Output the [X, Y] coordinate of the center of the cell containing the given text.  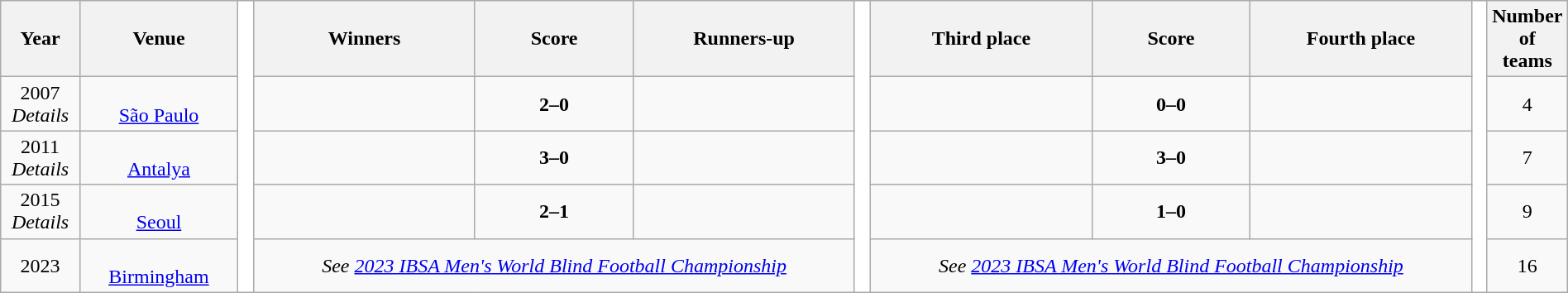
7 [1527, 157]
9 [1527, 212]
1–0 [1171, 212]
16 [1527, 265]
São Paulo [159, 104]
2011 Details [41, 157]
Antalya [159, 157]
2015 Details [41, 212]
Birmingham [159, 265]
Runners-up [744, 39]
Venue [159, 39]
Fourth place [1361, 39]
Third place [982, 39]
4 [1527, 104]
2–1 [554, 212]
0–0 [1171, 104]
2–0 [554, 104]
Seoul [159, 212]
Winners [365, 39]
Number of teams [1527, 39]
Year [41, 39]
2023 [41, 265]
2007 Details [41, 104]
